Capture the cell that displays the provided text and extract its (x, y) central coordinate. 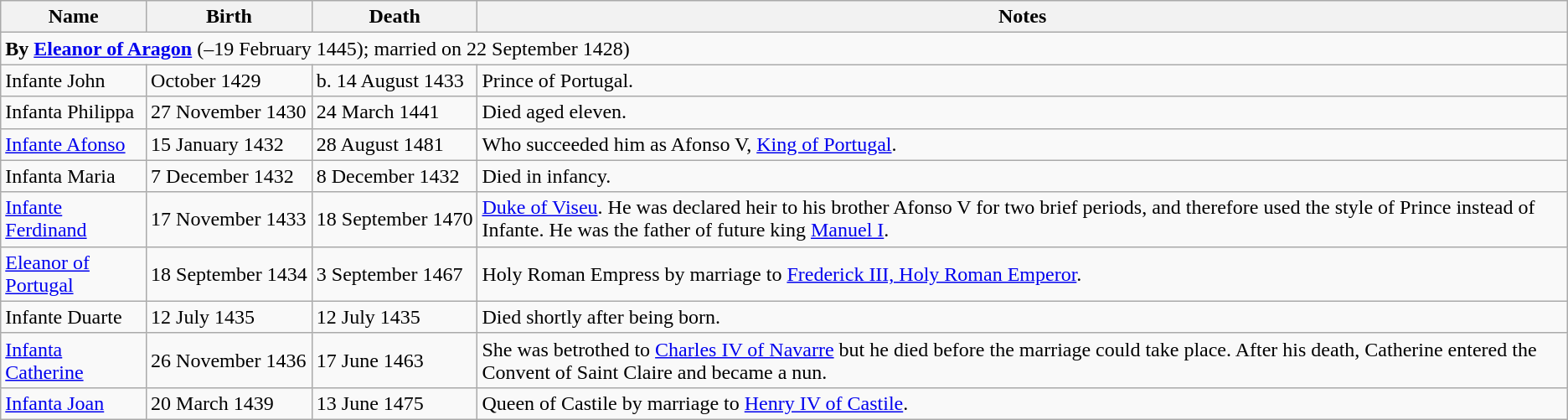
18 September 1434 (230, 273)
b. 14 August 1433 (395, 80)
13 June 1475 (395, 403)
8 December 1432 (395, 176)
Infante John (74, 80)
Who succeeded him as Afonso V, King of Portugal. (1022, 144)
24 March 1441 (395, 112)
17 June 1463 (395, 360)
Name (74, 17)
26 November 1436 (230, 360)
7 December 1432 (230, 176)
Queen of Castile by marriage to Henry IV of Castile. (1022, 403)
Infanta Philippa (74, 112)
17 November 1433 (230, 220)
Infante Afonso (74, 144)
October 1429 (230, 80)
Infanta Joan (74, 403)
20 March 1439 (230, 403)
15 January 1432 (230, 144)
Notes (1022, 17)
3 September 1467 (395, 273)
Birth (230, 17)
Died shortly after being born. (1022, 317)
Died aged eleven. (1022, 112)
Died in infancy. (1022, 176)
Eleanor of Portugal (74, 273)
18 September 1470 (395, 220)
Holy Roman Empress by marriage to Frederick III, Holy Roman Emperor. (1022, 273)
Prince of Portugal. (1022, 80)
28 August 1481 (395, 144)
Infante Duarte (74, 317)
27 November 1430 (230, 112)
By Eleanor of Aragon (–19 February 1445); married on 22 September 1428) (784, 49)
Infanta Maria (74, 176)
Death (395, 17)
Infanta Catherine (74, 360)
Infante Ferdinand (74, 220)
